From the cell containing the given text, extract its center point as (x, y) coordinate. 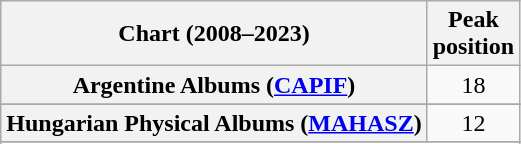
Argentine Albums (CAPIF) (214, 85)
Hungarian Physical Albums (MAHASZ) (214, 123)
Chart (2008–2023) (214, 34)
18 (473, 85)
12 (473, 123)
Peakposition (473, 34)
